Pinpoint the cell where the given text exists, returning its (x, y) midpoint coordinate. 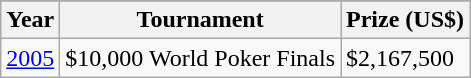
Year (30, 20)
Prize (US$) (404, 20)
2005 (30, 58)
Tournament (200, 20)
$2,167,500 (404, 58)
$10,000 World Poker Finals (200, 58)
